Provide the (x, y) coordinate of the cell's center where the given text is located.  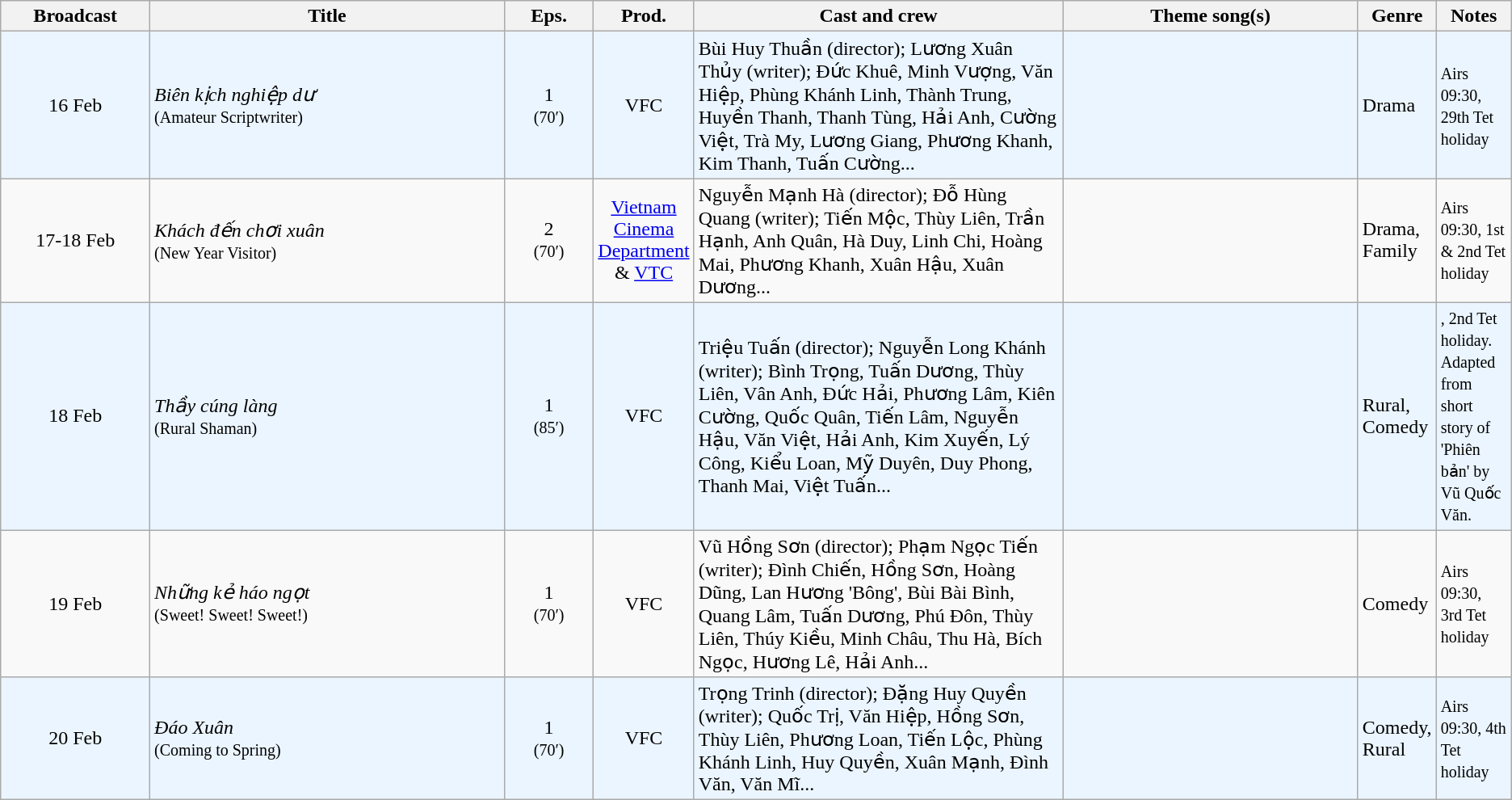
Airs 09:30, 4th Tet holiday (1473, 739)
Broadcast (76, 16)
Những kẻ háo ngọt (Sweet! Sweet! Sweet!) (328, 604)
Khách đến chơi xuân (New Year Visitor) (328, 241)
1(85′) (549, 415)
Cast and crew (879, 16)
Biên kịch nghiệp dư (Amateur Scriptwriter) (328, 105)
17-18 Feb (76, 241)
2(70′) (549, 241)
Airs 09:30, 3rd Tet holiday (1473, 604)
Comedy (1397, 604)
Notes (1473, 16)
Comedy, Rural (1397, 739)
Vietnam Cinema Department & VTC (644, 241)
Drama, Family (1397, 241)
Eps. (549, 16)
, 2nd Tet holiday.Adapted from short story of 'Phiên bản' by Vũ Quốc Văn. (1473, 415)
19 Feb (76, 604)
18 Feb (76, 415)
Genre (1397, 16)
Đáo Xuân (Coming to Spring) (328, 739)
Title (328, 16)
Drama (1397, 105)
Thầy cúng làng (Rural Shaman) (328, 415)
Prod. (644, 16)
Rural, Comedy (1397, 415)
Theme song(s) (1210, 16)
16 Feb (76, 105)
20 Feb (76, 739)
Airs 09:30, 1st & 2nd Tet holiday (1473, 241)
Airs 09:30, 29th Tet holiday (1473, 105)
